Scan for the cell matching the given text and deliver its [x, y] coordinate at center. 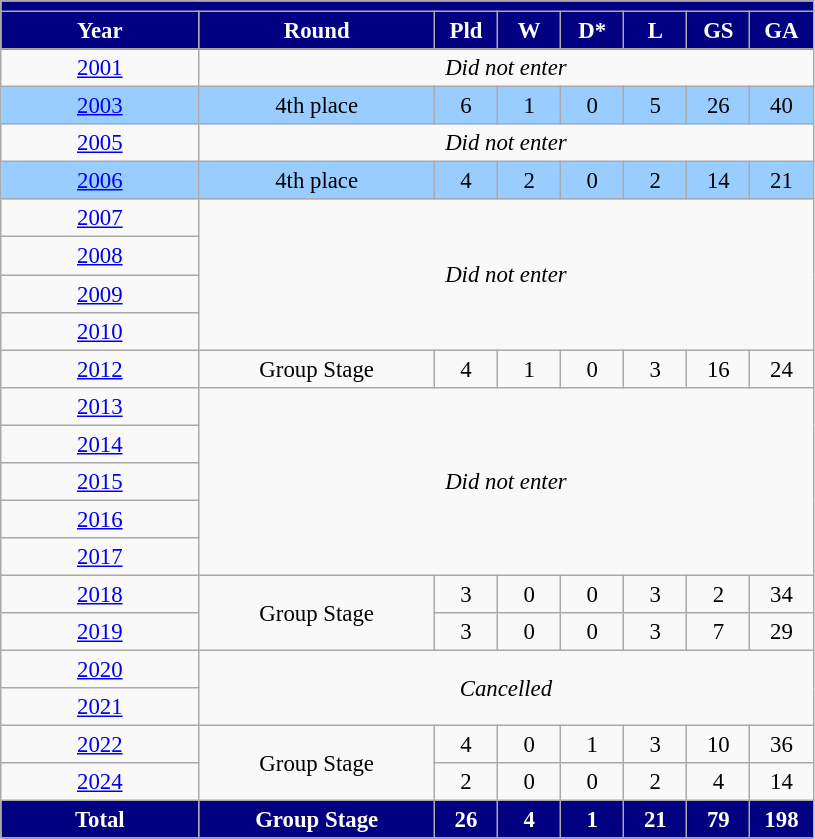
GS [718, 31]
2015 [100, 482]
GA [782, 31]
2020 [100, 670]
79 [718, 820]
2018 [100, 594]
36 [782, 745]
Cancelled [506, 688]
2016 [100, 519]
40 [782, 106]
W [530, 31]
2006 [100, 181]
2013 [100, 406]
2003 [100, 106]
Total [100, 820]
2012 [100, 369]
16 [718, 369]
6 [466, 106]
10 [718, 745]
2008 [100, 256]
2001 [100, 68]
5 [656, 106]
34 [782, 594]
2017 [100, 557]
2021 [100, 707]
24 [782, 369]
Round [317, 31]
L [656, 31]
7 [718, 632]
Pld [466, 31]
D* [592, 31]
2014 [100, 444]
2009 [100, 294]
2022 [100, 745]
2007 [100, 219]
2024 [100, 782]
2019 [100, 632]
Year [100, 31]
2005 [100, 143]
29 [782, 632]
2010 [100, 331]
198 [782, 820]
